Pinpoint the cell where the given text exists, returning its (x, y) midpoint coordinate. 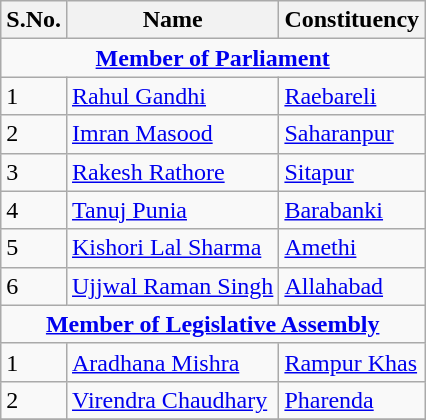
Rakesh Rathore (172, 172)
4 (34, 210)
Pharenda (352, 400)
Virendra Chaudhary (172, 400)
Amethi (352, 248)
Saharanpur (352, 134)
Rampur Khas (352, 362)
5 (34, 248)
Allahabad (352, 286)
Barabanki (352, 210)
S.No. (34, 20)
Name (172, 20)
Member of Parliament (213, 58)
3 (34, 172)
Imran Masood (172, 134)
Member of Legislative Assembly (213, 324)
Raebareli (352, 96)
Ujjwal Raman Singh (172, 286)
Kishori Lal Sharma (172, 248)
Sitapur (352, 172)
Tanuj Punia (172, 210)
6 (34, 286)
Aradhana Mishra (172, 362)
Rahul Gandhi (172, 96)
Constituency (352, 20)
